From the cell containing the given text, extract its center point as (x, y) coordinate. 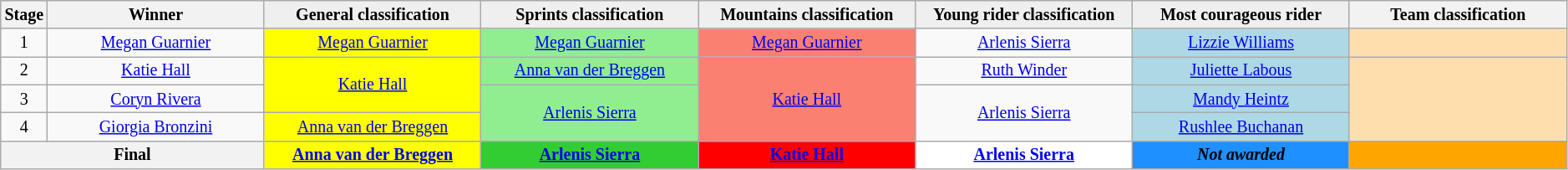
Ruth Winder (1024, 70)
Final (132, 154)
General classification (373, 15)
2 (24, 70)
Team classification (1458, 15)
4 (24, 127)
Mountains classification (807, 15)
Stage (24, 15)
Winner (155, 15)
Juliette Labous (1241, 70)
Rushlee Buchanan (1241, 127)
Not awarded (1241, 154)
1 (24, 44)
3 (24, 99)
Giorgia Bronzini (155, 127)
Lizzie Williams (1241, 44)
Most courageous rider (1241, 15)
Young rider classification (1024, 15)
Sprints classification (590, 15)
Mandy Heintz (1241, 99)
Coryn Rivera (155, 99)
